Scan for the cell matching the given text and deliver its [x, y] coordinate at center. 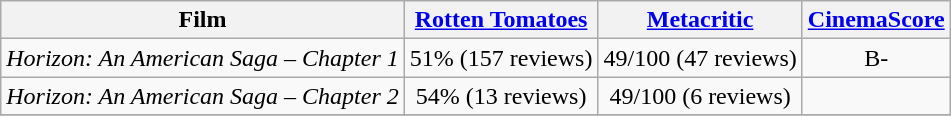
Horizon: An American Saga – Chapter 1 [203, 58]
49/100 (6 reviews) [700, 96]
49/100 (47 reviews) [700, 58]
Horizon: An American Saga – Chapter 2 [203, 96]
51% (157 reviews) [501, 58]
Film [203, 20]
B- [876, 58]
CinemaScore [876, 20]
Rotten Tomatoes [501, 20]
54% (13 reviews) [501, 96]
Metacritic [700, 20]
